Output the [X, Y] coordinate of the center of the cell containing the given text.  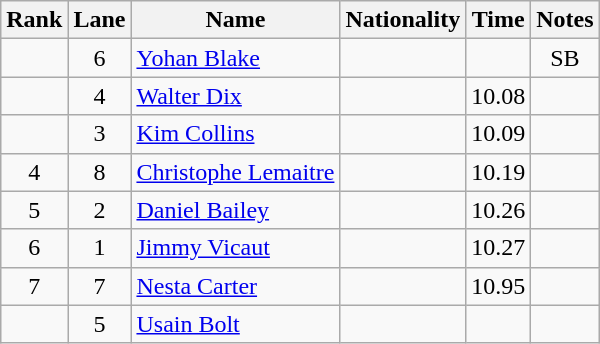
Usain Bolt [236, 324]
Notes [565, 20]
1 [100, 248]
8 [100, 172]
10.19 [498, 172]
10.08 [498, 96]
10.26 [498, 210]
Nationality [403, 20]
Yohan Blake [236, 58]
Name [236, 20]
Rank [34, 20]
Christophe Lemaitre [236, 172]
Daniel Bailey [236, 210]
SB [565, 58]
2 [100, 210]
Lane [100, 20]
3 [100, 134]
Nesta Carter [236, 286]
10.09 [498, 134]
10.27 [498, 248]
Time [498, 20]
10.95 [498, 286]
Kim Collins [236, 134]
Walter Dix [236, 96]
Jimmy Vicaut [236, 248]
